Detect which cell encompasses the target text, then output its [x, y] center coordinate. 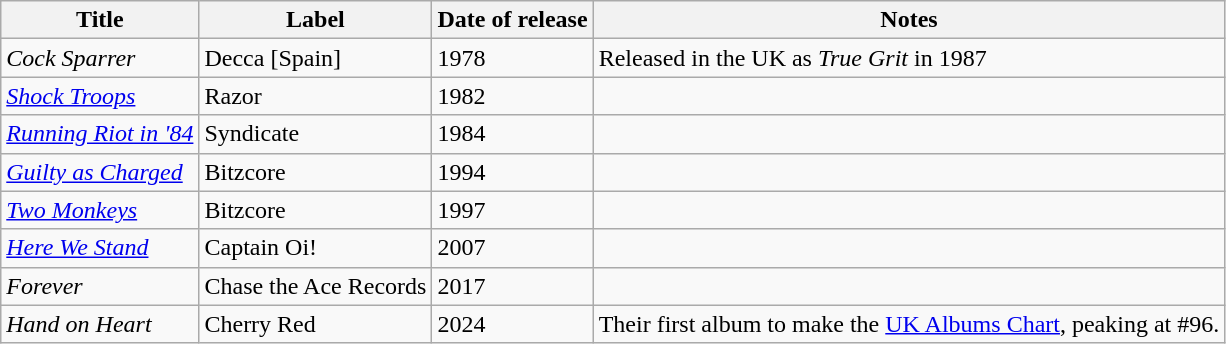
Cherry Red [316, 324]
Captain Oi! [316, 248]
Two Monkeys [100, 210]
Label [316, 20]
2007 [512, 248]
Here We Stand [100, 248]
1984 [512, 134]
Running Riot in '84 [100, 134]
1982 [512, 96]
2024 [512, 324]
Chase the Ace Records [316, 286]
1994 [512, 172]
Cock Sparrer [100, 58]
Notes [909, 20]
Released in the UK as True Grit in 1987 [909, 58]
Hand on Heart [100, 324]
1997 [512, 210]
Date of release [512, 20]
Syndicate [316, 134]
Shock Troops [100, 96]
Guilty as Charged [100, 172]
Razor [316, 96]
Decca [Spain] [316, 58]
Forever [100, 286]
2017 [512, 286]
Title [100, 20]
1978 [512, 58]
Their first album to make the UK Albums Chart, peaking at #96. [909, 324]
